Identify which cell holds the provided text, then report its [x, y] central coordinate. 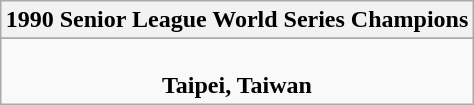
Taipei, Taiwan [237, 72]
1990 Senior League World Series Champions [237, 20]
